Output the (x, y) coordinate of the center of the cell containing the given text.  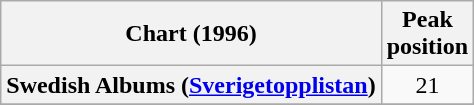
Peakposition (427, 34)
Chart (1996) (191, 34)
21 (427, 85)
Swedish Albums (Sverigetopplistan) (191, 85)
